Output the (x, y) coordinate of the center of the cell containing the given text.  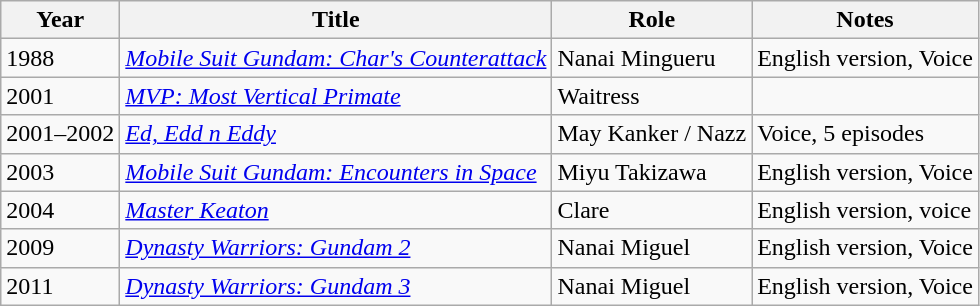
2001 (60, 96)
2004 (60, 210)
Role (652, 20)
Voice, 5 episodes (866, 134)
Year (60, 20)
Dynasty Warriors: Gundam 3 (336, 286)
2009 (60, 248)
Master Keaton (336, 210)
MVP: Most Vertical Primate (336, 96)
Ed, Edd n Eddy (336, 134)
Clare (652, 210)
English version, voice (866, 210)
1988 (60, 58)
Notes (866, 20)
Mobile Suit Gundam: Encounters in Space (336, 172)
2011 (60, 286)
Waitress (652, 96)
2003 (60, 172)
Dynasty Warriors: Gundam 2 (336, 248)
2001–2002 (60, 134)
May Kanker / Nazz (652, 134)
Nanai Mingueru (652, 58)
Mobile Suit Gundam: Char's Counterattack (336, 58)
Title (336, 20)
Miyu Takizawa (652, 172)
